Locate the cell with the specified text and output its (X, Y) center coordinate. 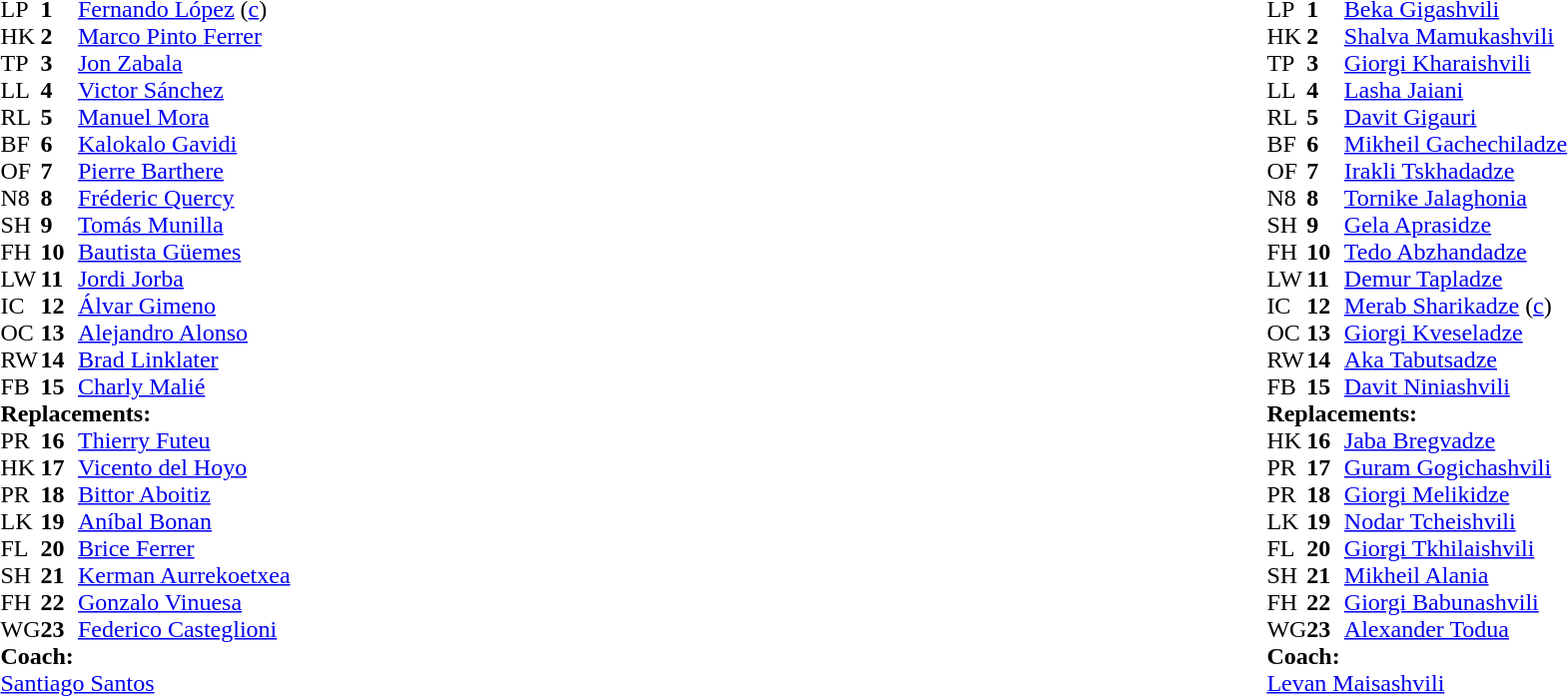
Levan Maisashvili (1416, 683)
Giorgi Babunashvili (1456, 603)
Alexander Todua (1456, 629)
Fréderic Quercy (184, 198)
Jordi Jorba (184, 280)
Irakli Tskhadadze (1456, 172)
Pierre Barthere (184, 172)
Santiago Santos (145, 683)
Victor Sánchez (184, 90)
Jon Zabala (184, 64)
Nodar Tcheishvili (1456, 521)
Lasha Jaiani (1456, 90)
Tomás Munilla (184, 226)
Kalokalo Gavidi (184, 144)
Mikheil Alania (1456, 575)
Thierry Futeu (184, 441)
Marco Pinto Ferrer (184, 36)
Kerman Aurrekoetxea (184, 575)
Demur Tapladze (1456, 280)
Giorgi Tkhilaishvili (1456, 549)
Shalva Mamukashvili (1456, 36)
Jaba Bregvadze (1456, 441)
Vicento del Hoyo (184, 467)
Tedo Abzhandadze (1456, 252)
Gonzalo Vinuesa (184, 603)
Gela Aprasidze (1456, 226)
Guram Gogichashvili (1456, 467)
Tornike Jalaghonia (1456, 198)
Manuel Mora (184, 118)
Davit Niniashvili (1456, 387)
Charly Malié (184, 387)
Merab Sharikadze (c) (1456, 306)
Davit Gigauri (1456, 118)
Giorgi Melikidze (1456, 495)
Aníbal Bonan (184, 521)
Brice Ferrer (184, 549)
Aka Tabutsadze (1456, 359)
Bautista Güemes (184, 252)
Giorgi Kharaishvili (1456, 64)
Alejandro Alonso (184, 334)
Giorgi Kveseladze (1456, 334)
Mikheil Gachechiladze (1456, 144)
Brad Linklater (184, 359)
Bittor Aboitiz (184, 495)
Federico Casteglioni (184, 629)
Álvar Gimeno (184, 306)
